Identify which cell holds the provided text, then report its (x, y) central coordinate. 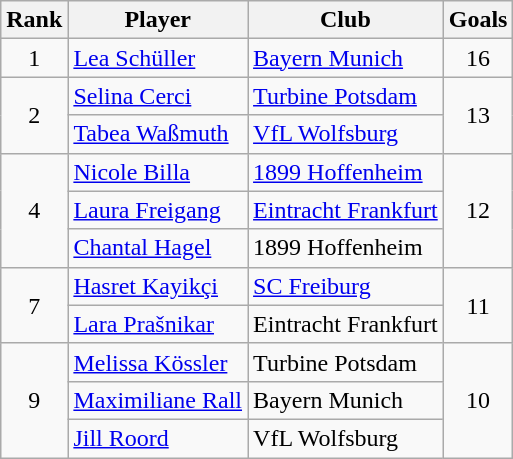
Lea Schüller (158, 58)
4 (34, 210)
Goals (478, 20)
Rank (34, 20)
Hasret Kayikçi (158, 286)
12 (478, 210)
11 (478, 305)
7 (34, 305)
Tabea Waßmuth (158, 134)
13 (478, 115)
2 (34, 115)
1 (34, 58)
Lara Prašnikar (158, 324)
Maximiliane Rall (158, 400)
16 (478, 58)
10 (478, 400)
SC Freiburg (346, 286)
Chantal Hagel (158, 248)
Nicole Billa (158, 172)
9 (34, 400)
Club (346, 20)
Melissa Kössler (158, 362)
Player (158, 20)
Jill Roord (158, 438)
Selina Cerci (158, 96)
Laura Freigang (158, 210)
